Scan for the cell matching the given text and deliver its (x, y) coordinate at center. 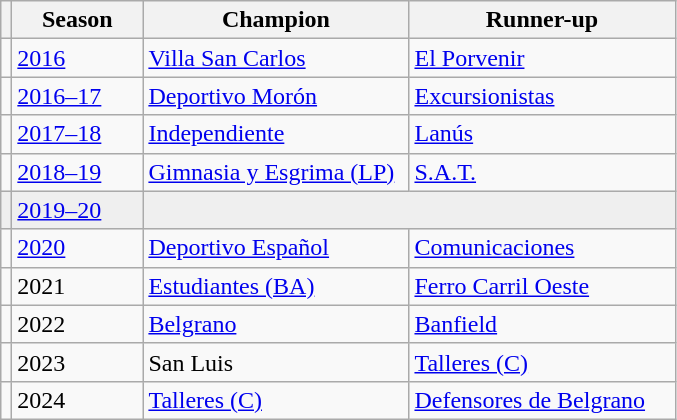
Independiente (276, 134)
2017–18 (78, 134)
2023 (78, 362)
2019–20 (78, 210)
Estudiantes (BA) (276, 286)
Villa San Carlos (276, 58)
Belgrano (276, 324)
Runner-up (542, 20)
S.A.T. (542, 172)
Excursionistas (542, 96)
El Porvenir (542, 58)
Ferro Carril Oeste (542, 286)
Defensores de Belgrano (542, 400)
San Luis (276, 362)
Gimnasia y Esgrima (LP) (276, 172)
Season (78, 20)
Banfield (542, 324)
2021 (78, 286)
Lanús (542, 134)
2024 (78, 400)
2022 (78, 324)
Deportivo Morón (276, 96)
2020 (78, 248)
2018–19 (78, 172)
Deportivo Español (276, 248)
2016 (78, 58)
Comunicaciones (542, 248)
2016–17 (78, 96)
Champion (276, 20)
